Pinpoint the cell where the given text exists, returning its [x, y] midpoint coordinate. 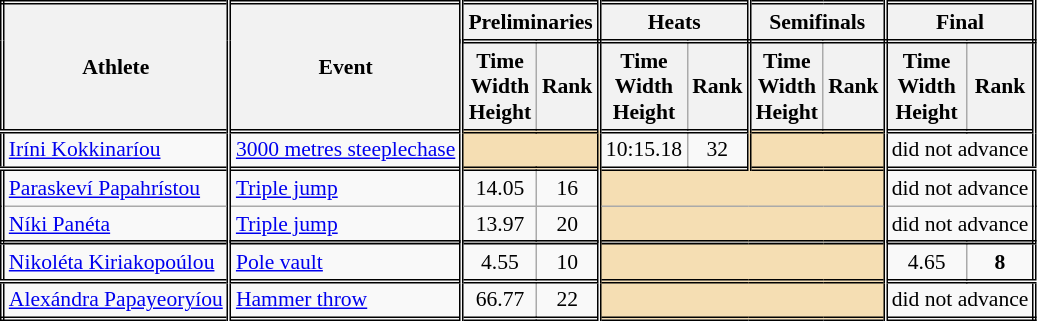
Nikoléta Kiriakopoúlou [116, 262]
Paraskeví Papahrístou [116, 188]
22 [568, 300]
32 [718, 150]
Alexándra Papayeoryíou [116, 300]
3000 metres steeplechase [345, 150]
Iríni Kokkinaríou [116, 150]
16 [568, 188]
Heats [674, 22]
Final [960, 22]
4.55 [500, 262]
14.05 [500, 188]
Event [345, 67]
13.97 [500, 225]
4.65 [926, 262]
20 [568, 225]
Hammer throw [345, 300]
Semifinals [817, 22]
Pole vault [345, 262]
66.77 [500, 300]
Níki Panéta [116, 225]
8 [1001, 262]
Preliminaries [530, 22]
10 [568, 262]
10:15.18 [643, 150]
Athlete [116, 67]
